From the cell containing the given text, extract its center point as (X, Y) coordinate. 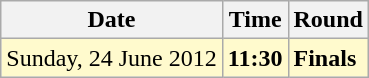
Time (255, 20)
Finals (328, 58)
11:30 (255, 58)
Sunday, 24 June 2012 (112, 58)
Date (112, 20)
Round (328, 20)
